Capture the cell that displays the provided text and extract its [X, Y] central coordinate. 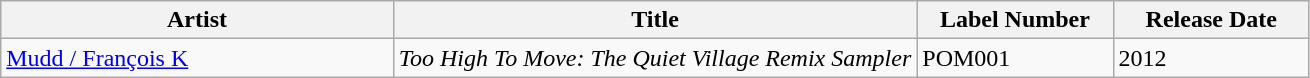
Release Date [1211, 20]
Title [654, 20]
Artist [198, 20]
POM001 [1015, 58]
Too High To Move: The Quiet Village Remix Sampler [654, 58]
2012 [1211, 58]
Mudd / François K [198, 58]
Label Number [1015, 20]
